Extract the (X, Y) coordinate from the center of the cell holding the provided text.  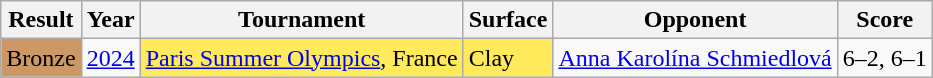
2024 (110, 58)
Paris Summer Olympics, France (302, 58)
Surface (508, 20)
Bronze (41, 58)
Score (884, 20)
Result (41, 20)
Year (110, 20)
Clay (508, 58)
6–2, 6–1 (884, 58)
Anna Karolína Schmiedlová (695, 58)
Opponent (695, 20)
Tournament (302, 20)
